Detect which cell encompasses the target text, then output its (x, y) center coordinate. 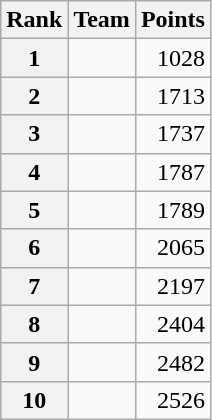
2065 (172, 248)
2 (34, 96)
6 (34, 248)
Points (172, 20)
4 (34, 172)
1787 (172, 172)
1713 (172, 96)
9 (34, 362)
10 (34, 400)
2482 (172, 362)
2404 (172, 324)
1789 (172, 210)
2526 (172, 400)
1737 (172, 134)
7 (34, 286)
2197 (172, 286)
5 (34, 210)
Rank (34, 20)
1028 (172, 58)
1 (34, 58)
3 (34, 134)
Team (102, 20)
8 (34, 324)
